Scan for the cell matching the given text and deliver its (X, Y) coordinate at center. 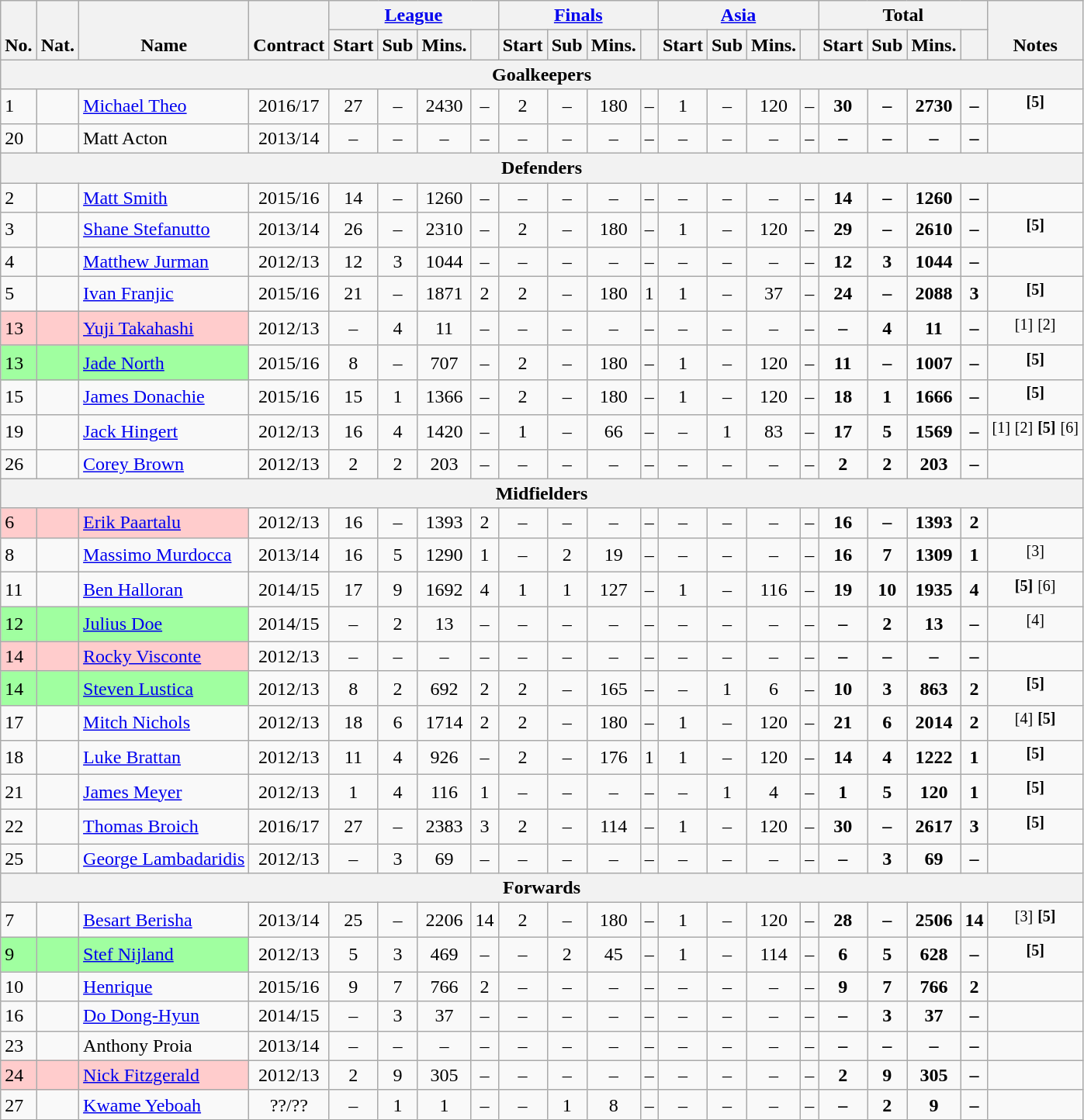
Julius Doe (165, 624)
Matt Smith (165, 198)
29 (843, 230)
2730 (934, 107)
692 (444, 689)
Luke Brattan (165, 757)
Midfielders (542, 493)
[4] [5] (1035, 723)
Erik Paartalu (165, 523)
Kwame Yeboah (165, 1104)
Anthony Proia (165, 1046)
926 (444, 757)
2617 (934, 827)
Shane Stefanutto (165, 230)
469 (444, 954)
Steven Lustica (165, 689)
[4] (1035, 624)
2610 (934, 230)
2206 (444, 920)
Forwards (542, 888)
[5] [6] (1035, 589)
165 (613, 689)
Stef Nijland (165, 954)
1569 (934, 433)
Total (903, 16)
Do Dong-Hyun (165, 1016)
Nat. (57, 30)
45 (613, 954)
Mitch Nichols (165, 723)
1935 (934, 589)
707 (444, 363)
Defenders (542, 168)
James Meyer (165, 793)
2310 (444, 230)
1366 (444, 397)
176 (613, 757)
Matthew Jurman (165, 261)
No. (19, 30)
1007 (934, 363)
22 (19, 827)
1871 (444, 293)
Name (165, 30)
23 (19, 1046)
2014 (934, 723)
66 (613, 433)
28 (843, 920)
Corey Brown (165, 464)
1666 (934, 397)
Besart Berisha (165, 920)
863 (934, 689)
1222 (934, 757)
Rocky Visconte (165, 656)
[1] [2] [5] [6] (1035, 433)
[1] [2] (1035, 329)
Finals (578, 16)
Goalkeepers (542, 74)
Contract (289, 30)
628 (934, 954)
??/?? (289, 1104)
1290 (444, 555)
1309 (934, 555)
Yuji Takahashi (165, 329)
Massimo Murdocca (165, 555)
2383 (444, 827)
League (414, 16)
[3] [5] (1035, 920)
James Donachie (165, 397)
Jack Hingert (165, 433)
2506 (934, 920)
1692 (444, 589)
1420 (444, 433)
Jade North (165, 363)
Asia (738, 16)
[3] (1035, 555)
Michael Theo (165, 107)
George Lambadaridis (165, 859)
2430 (444, 107)
127 (613, 589)
Matt Acton (165, 138)
Notes (1035, 30)
Henrique (165, 987)
2088 (934, 293)
20 (19, 138)
Thomas Broich (165, 827)
Nick Fitzgerald (165, 1075)
Ivan Franjic (165, 293)
83 (774, 433)
1714 (444, 723)
Ben Halloran (165, 589)
